Find where the given text appears and provide that cell's center as [X, Y] coordinate. 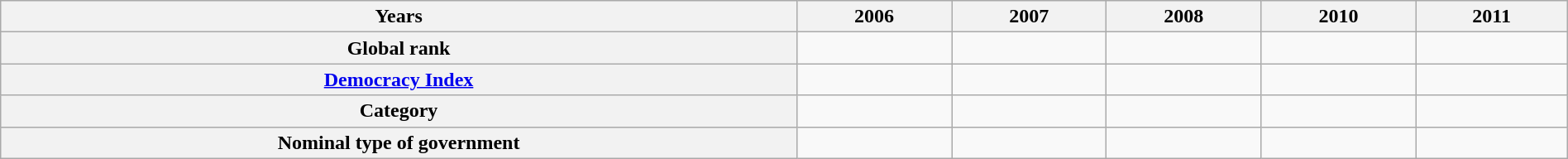
2007 [1029, 17]
Global rank [399, 48]
Democracy Index [399, 79]
2011 [1492, 17]
Category [399, 111]
2008 [1184, 17]
2006 [873, 17]
Nominal type of government [399, 142]
Years [399, 17]
2010 [1338, 17]
